Determine the (x, y) coordinate at the center of the cell enclosing the given text.  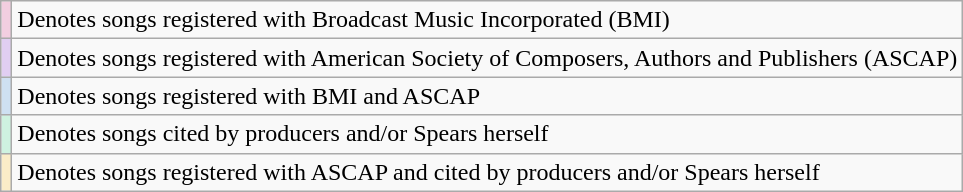
Denotes songs cited by producers and/or Spears herself (488, 134)
Denotes songs registered with Broadcast Music Incorporated (BMI) (488, 20)
Denotes songs registered with BMI and ASCAP (488, 96)
Denotes songs registered with ASCAP and cited by producers and/or Spears herself (488, 172)
Denotes songs registered with American Society of Composers, Authors and Publishers (ASCAP) (488, 58)
